For the text-containing cell, return its midpoint in (X, Y) coordinate format. 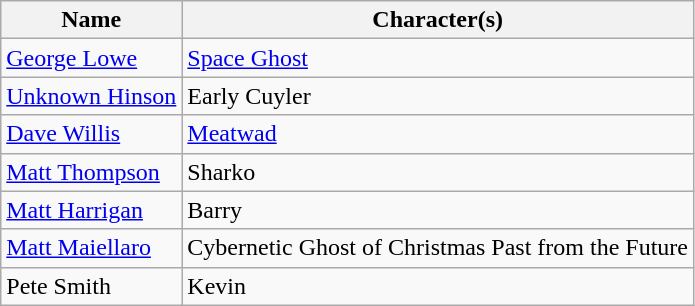
Character(s) (438, 20)
Name (92, 20)
Matt Maiellaro (92, 248)
Early Cuyler (438, 96)
Pete Smith (92, 286)
Matt Thompson (92, 172)
Meatwad (438, 134)
George Lowe (92, 58)
Space Ghost (438, 58)
Dave Willis (92, 134)
Cybernetic Ghost of Christmas Past from the Future (438, 248)
Sharko (438, 172)
Barry (438, 210)
Kevin (438, 286)
Unknown Hinson (92, 96)
Matt Harrigan (92, 210)
